Return the (x, y) coordinate for the center point of the cell that contains the specified text.  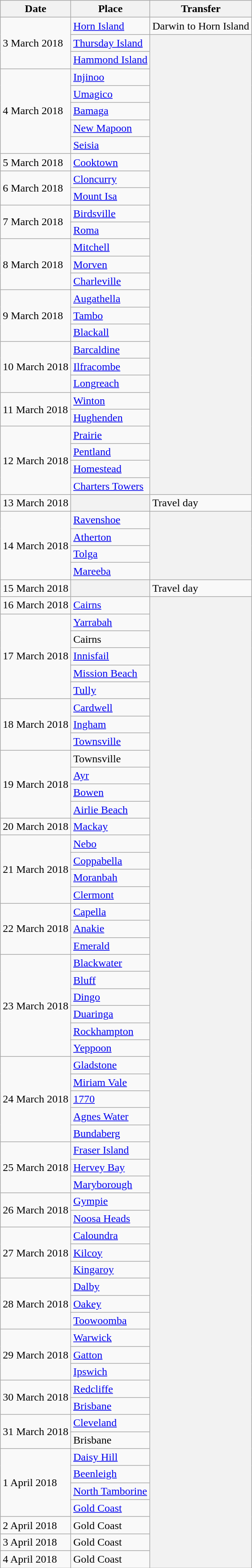
Rockhampton (110, 1031)
Kilcoy (110, 1252)
Tolga (110, 554)
Charleville (110, 282)
Kingaroy (110, 1269)
Gatton (110, 1355)
Gympie (110, 1201)
1 April 2018 (36, 1483)
Homestead (110, 469)
Barcaldine (110, 350)
Miriam Vale (110, 1082)
22 March 2018 (36, 929)
Anakie (110, 929)
Ipswich (110, 1372)
Blackwater (110, 963)
26 March 2018 (36, 1210)
Bluff (110, 980)
13 March 2018 (36, 503)
4 April 2018 (36, 1559)
Beenleigh (110, 1474)
Thursday Island (110, 43)
Yeppoon (110, 1048)
Seisia (110, 145)
Transfer (201, 9)
28 March 2018 (36, 1303)
Mackay (110, 827)
Cooktown (110, 162)
Maryborough (110, 1184)
Birdsville (110, 214)
Duaringa (110, 1014)
1770 (110, 1099)
Blackall (110, 333)
New Mapoon (110, 128)
21 March 2018 (36, 869)
Toowoomba (110, 1321)
6 March 2018 (36, 188)
2 April 2018 (36, 1525)
Airlie Beach (110, 810)
Bundaberg (110, 1133)
Ilfracombe (110, 367)
Clermont (110, 895)
Longreach (110, 384)
3 April 2018 (36, 1542)
Innisfail (110, 656)
16 March 2018 (36, 605)
Ingham (110, 724)
4 March 2018 (36, 111)
3 March 2018 (36, 43)
Charters Towers (110, 486)
14 March 2018 (36, 546)
Darwin to Horn Island (201, 26)
Atherton (110, 537)
Nebo (110, 844)
19 March 2018 (36, 784)
Cloncurry (110, 179)
25 March 2018 (36, 1167)
North Tamborine (110, 1491)
Redcliffe (110, 1389)
Fraser Island (110, 1150)
Mitchell (110, 248)
Hammond Island (110, 60)
Ayr (110, 776)
Cleveland (110, 1423)
Hervey Bay (110, 1167)
Prairie (110, 435)
Yarrabah (110, 622)
31 March 2018 (36, 1431)
7 March 2018 (36, 222)
Moranbah (110, 878)
15 March 2018 (36, 588)
24 March 2018 (36, 1099)
Dingo (110, 997)
Agnes Water (110, 1116)
Capella (110, 912)
Hughenden (110, 418)
Bamaga (110, 111)
Daisy Hill (110, 1457)
Warwick (110, 1338)
11 March 2018 (36, 409)
Caloundra (110, 1235)
23 March 2018 (36, 1005)
Injinoo (110, 77)
30 March 2018 (36, 1397)
Gladstone (110, 1065)
27 March 2018 (36, 1252)
Mount Isa (110, 196)
Roma (110, 231)
Oakey (110, 1304)
Emerald (110, 946)
Noosa Heads (110, 1218)
12 March 2018 (36, 460)
10 March 2018 (36, 367)
Coppabella (110, 861)
Place (110, 9)
Umagico (110, 94)
8 March 2018 (36, 265)
Augathella (110, 299)
Bowen (110, 793)
Winton (110, 401)
Tully (110, 690)
Mareeba (110, 571)
9 March 2018 (36, 316)
29 March 2018 (36, 1355)
20 March 2018 (36, 827)
Cardwell (110, 707)
Mission Beach (110, 673)
17 March 2018 (36, 656)
18 March 2018 (36, 724)
Dalby (110, 1286)
Morven (110, 265)
Tambo (110, 316)
Horn Island (110, 26)
5 March 2018 (36, 162)
Pentland (110, 452)
Ravenshoe (110, 520)
Date (36, 9)
